Search for the cell housing the specified text and yield its (x, y) center coordinate. 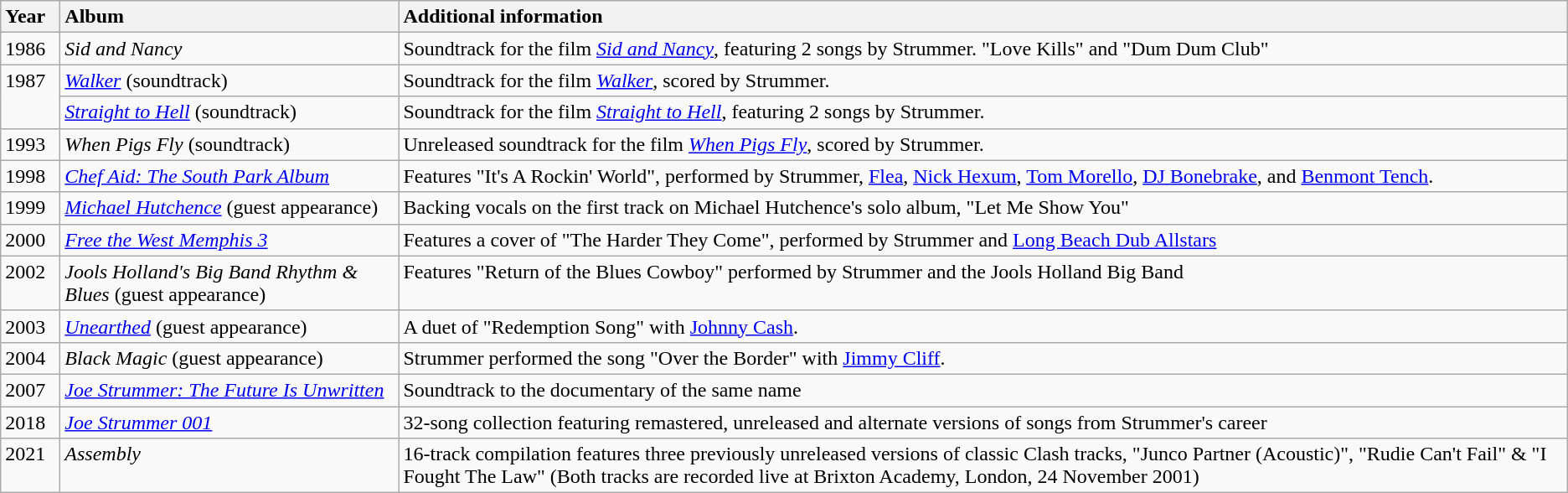
Unearthed (guest appearance) (230, 326)
2021 (30, 466)
Unreleased soundtrack for the film When Pigs Fly, scored by Strummer. (983, 144)
2002 (30, 283)
1998 (30, 176)
Additional information (983, 17)
Assembly (230, 466)
Joe Strummer 001 (230, 422)
Michael Hutchence (guest appearance) (230, 208)
Soundtrack for the film Straight to Hell, featuring 2 songs by Strummer. (983, 112)
Features "Return of the Blues Cowboy" performed by Strummer and the Jools Holland Big Band (983, 283)
Features "It's A Rockin' World", performed by Strummer, Flea, Nick Hexum, Tom Morello, DJ Bonebrake, and Benmont Tench. (983, 176)
Free the West Memphis 3 (230, 240)
Black Magic (guest appearance) (230, 358)
1993 (30, 144)
Soundtrack for the film Sid and Nancy, featuring 2 songs by Strummer. "Love Kills" and "Dum Dum Club" (983, 49)
Album (230, 17)
32-song collection featuring remastered, unreleased and alternate versions of songs from Strummer's career (983, 422)
Features a cover of "The Harder They Come", performed by Strummer and Long Beach Dub Allstars (983, 240)
2007 (30, 390)
1987 (30, 96)
2004 (30, 358)
2000 (30, 240)
When Pigs Fly (soundtrack) (230, 144)
Backing vocals on the first track on Michael Hutchence's solo album, "Let Me Show You" (983, 208)
1986 (30, 49)
2018 (30, 422)
Chef Aid: The South Park Album (230, 176)
Joe Strummer: The Future Is Unwritten (230, 390)
Year (30, 17)
Soundtrack for the film Walker, scored by Strummer. (983, 80)
Straight to Hell (soundtrack) (230, 112)
1999 (30, 208)
Soundtrack to the documentary of the same name (983, 390)
Jools Holland's Big Band Rhythm & Blues (guest appearance) (230, 283)
2003 (30, 326)
Sid and Nancy (230, 49)
Strummer performed the song "Over the Border" with Jimmy Cliff. (983, 358)
A duet of "Redemption Song" with Johnny Cash. (983, 326)
Walker (soundtrack) (230, 80)
